Locate the cell with the specified text and output its (x, y) center coordinate. 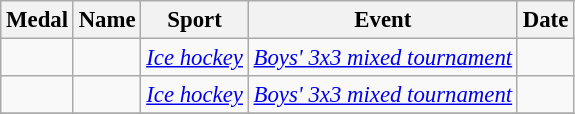
Medal (38, 20)
Sport (194, 20)
Name (107, 20)
Date (545, 20)
Event (382, 20)
